For the text-containing cell, return its midpoint in [x, y] coordinate format. 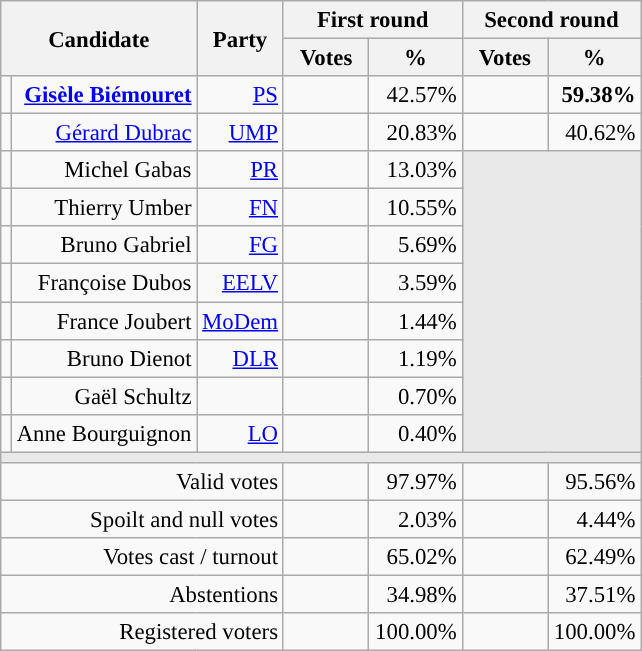
Candidate [99, 38]
Thierry Umber [104, 208]
2.03% [416, 519]
UMP [240, 133]
France Joubert [104, 321]
Françoise Dubos [104, 283]
FG [240, 245]
34.98% [416, 594]
3.59% [416, 283]
MoDem [240, 321]
4.44% [594, 519]
First round [372, 20]
10.55% [416, 208]
Gaël Schultz [104, 396]
Gérard Dubrac [104, 133]
DLR [240, 358]
65.02% [416, 557]
1.44% [416, 321]
FN [240, 208]
0.40% [416, 433]
PS [240, 95]
Spoilt and null votes [142, 519]
Anne Bourguignon [104, 433]
5.69% [416, 245]
Registered voters [142, 632]
LO [240, 433]
PR [240, 170]
Abstentions [142, 594]
Valid votes [142, 482]
95.56% [594, 482]
1.19% [416, 358]
20.83% [416, 133]
59.38% [594, 95]
Michel Gabas [104, 170]
97.97% [416, 482]
40.62% [594, 133]
Party [240, 38]
Bruno Dienot [104, 358]
13.03% [416, 170]
Votes cast / turnout [142, 557]
42.57% [416, 95]
37.51% [594, 594]
0.70% [416, 396]
EELV [240, 283]
Second round [552, 20]
Bruno Gabriel [104, 245]
Gisèle Biémouret [104, 95]
62.49% [594, 557]
